Identify which cell holds the provided text, then report its [x, y] central coordinate. 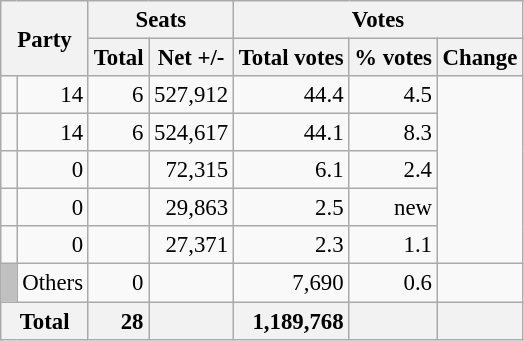
Change [480, 58]
524,617 [192, 133]
4.5 [393, 95]
Seats [160, 20]
0.6 [393, 283]
6.1 [290, 170]
% votes [393, 58]
27,371 [192, 245]
1.1 [393, 245]
2.5 [290, 208]
2.3 [290, 245]
2.4 [393, 170]
Votes [378, 20]
7,690 [290, 283]
Total votes [290, 58]
28 [118, 321]
Party [45, 38]
Others [52, 283]
new [393, 208]
29,863 [192, 208]
8.3 [393, 133]
44.1 [290, 133]
72,315 [192, 170]
44.4 [290, 95]
Net +/- [192, 58]
1,189,768 [290, 321]
527,912 [192, 95]
